Return the (x, y) coordinate for the center point of the cell that contains the specified text.  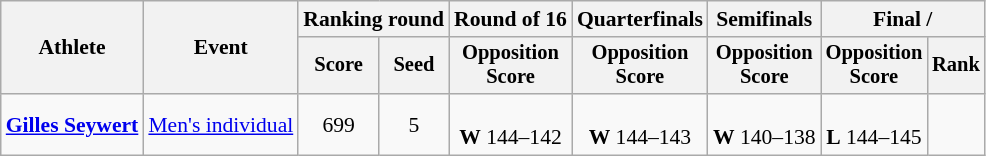
W 144–142 (510, 124)
W 140–138 (764, 124)
Ranking round (374, 19)
Quarterfinals (640, 19)
L 144–145 (874, 124)
5 (414, 124)
Athlete (72, 48)
Round of 16 (510, 19)
Rank (956, 66)
Gilles Seywert (72, 124)
Score (338, 66)
Men's individual (220, 124)
Final / (903, 19)
W 144–143 (640, 124)
Semifinals (764, 19)
699 (338, 124)
Event (220, 48)
Seed (414, 66)
